Locate the cell with the specified text and output its (X, Y) center coordinate. 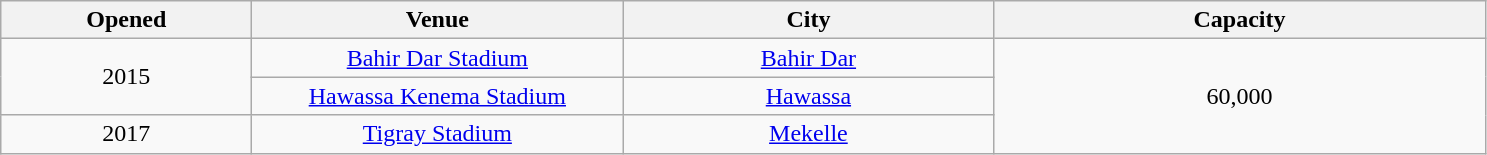
Bahir Dar Stadium (438, 58)
60,000 (1240, 96)
Capacity (1240, 20)
Mekelle (808, 134)
City (808, 20)
Hawassa (808, 96)
Tigray Stadium (438, 134)
Bahir Dar (808, 58)
Hawassa Kenema Stadium (438, 96)
Venue (438, 20)
2017 (126, 134)
Opened (126, 20)
2015 (126, 77)
